Output the (X, Y) coordinate of the center of the cell containing the given text.  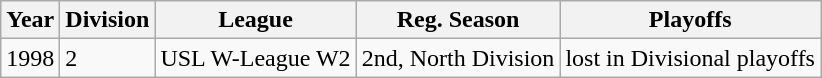
League (256, 20)
Playoffs (690, 20)
Reg. Season (458, 20)
Division (108, 20)
USL W-League W2 (256, 58)
lost in Divisional playoffs (690, 58)
Year (30, 20)
1998 (30, 58)
2 (108, 58)
2nd, North Division (458, 58)
